Search for the cell housing the specified text and yield its (x, y) center coordinate. 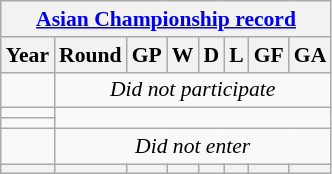
Did not participate (192, 90)
GA (310, 55)
L (236, 55)
Year (28, 55)
Did not enter (192, 146)
Asian Championship record (166, 19)
Round (90, 55)
GP (147, 55)
GF (269, 55)
W (183, 55)
D (211, 55)
